Output the (x, y) coordinate of the center of the cell containing the given text.  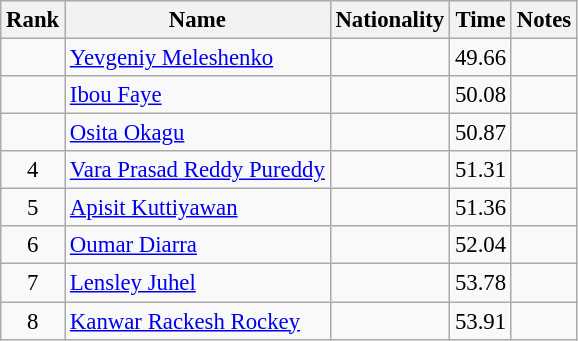
Rank (33, 20)
53.78 (481, 283)
Oumar Diarra (198, 245)
53.91 (481, 321)
49.66 (481, 58)
52.04 (481, 245)
6 (33, 245)
51.36 (481, 208)
8 (33, 321)
Ibou Faye (198, 95)
50.08 (481, 95)
Notes (544, 20)
Name (198, 20)
50.87 (481, 133)
Kanwar Rackesh Rockey (198, 321)
Time (481, 20)
Vara Prasad Reddy Pureddy (198, 170)
5 (33, 208)
51.31 (481, 170)
4 (33, 170)
Yevgeniy Meleshenko (198, 58)
Osita Okagu (198, 133)
Apisit Kuttiyawan (198, 208)
Lensley Juhel (198, 283)
7 (33, 283)
Nationality (390, 20)
